Capture the cell that displays the provided text and extract its (X, Y) central coordinate. 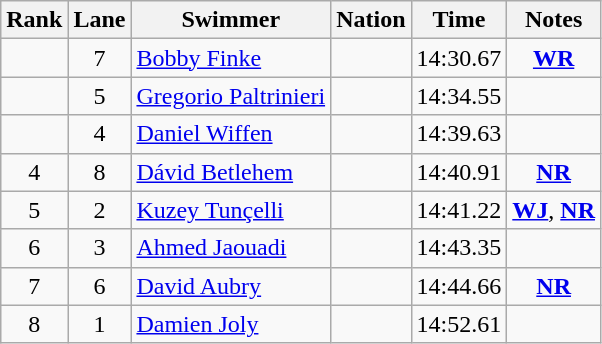
Dávid Betlehem (231, 172)
Bobby Finke (231, 58)
14:30.67 (459, 58)
3 (100, 248)
14:39.63 (459, 134)
2 (100, 210)
David Aubry (231, 286)
WR (554, 58)
14:40.91 (459, 172)
14:44.66 (459, 286)
Damien Joly (231, 324)
Kuzey Tunçelli (231, 210)
Nation (371, 20)
Gregorio Paltrinieri (231, 96)
Lane (100, 20)
Swimmer (231, 20)
Rank (34, 20)
Daniel Wiffen (231, 134)
WJ, NR (554, 210)
14:43.35 (459, 248)
14:52.61 (459, 324)
Notes (554, 20)
14:34.55 (459, 96)
1 (100, 324)
Time (459, 20)
14:41.22 (459, 210)
Ahmed Jaouadi (231, 248)
